Capture the cell that displays the provided text and extract its [x, y] central coordinate. 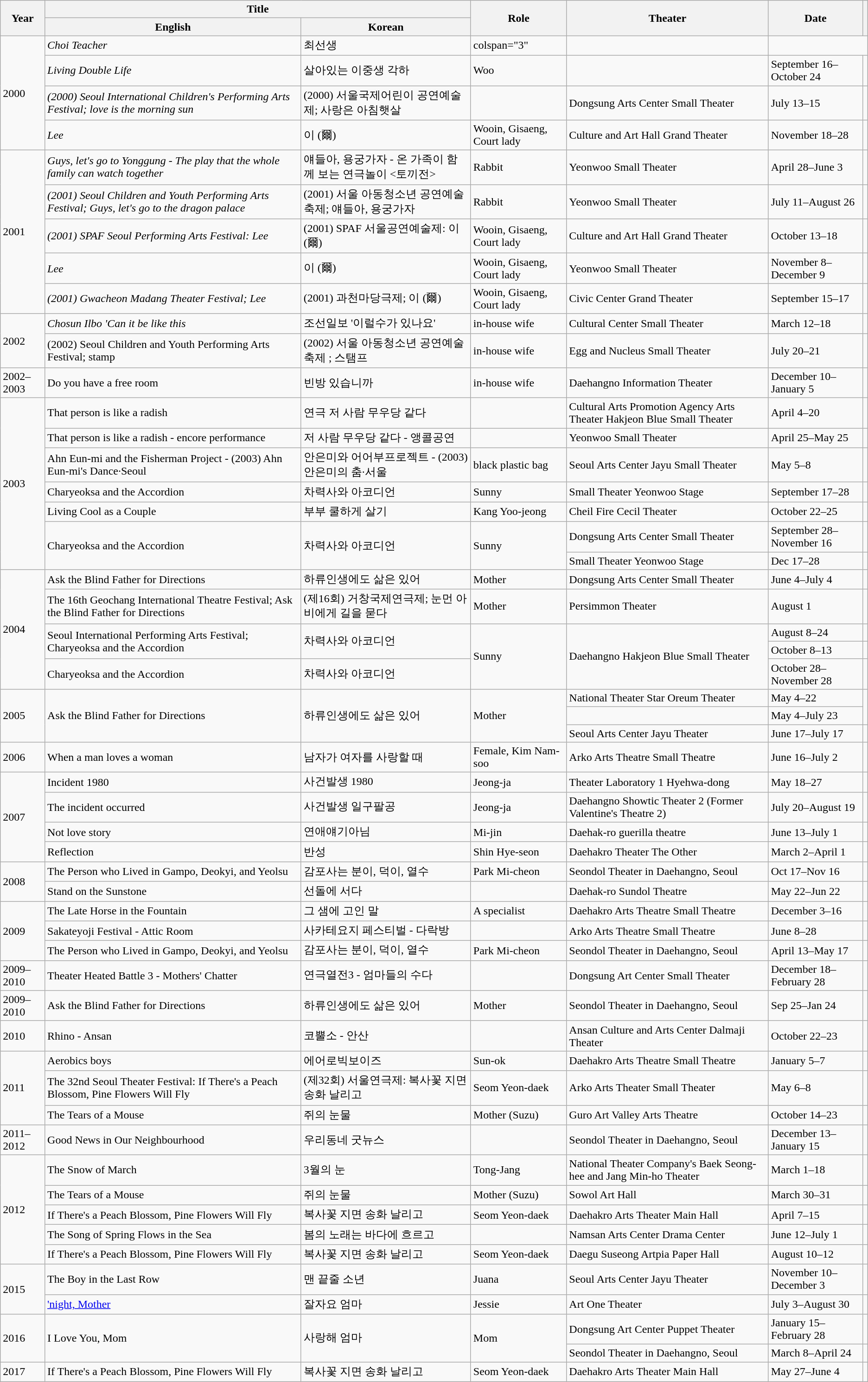
June 17–July 17 [815, 733]
연애얘기아님 [386, 832]
Female, Kim Nam-soo [518, 757]
Guys, let's go to Yonggung - The play that the whole family can watch together [173, 167]
사카테요지 페스티벌 - 다락방 [386, 931]
Aerobics boys [173, 1061]
Cultural Center Small Theater [668, 324]
July 20–August 19 [815, 807]
December 10–January 5 [815, 383]
July 13–15 [815, 103]
연극열전3 - 엄마들의 수다 [386, 975]
우리동네 굿뉴스 [386, 1140]
When a man loves a woman [173, 757]
선돌에 서다 [386, 892]
조선일보 '이럴수가 있나요' [386, 324]
colspan="3" [518, 45]
June 8–28 [815, 931]
March 30–31 [815, 1195]
2003 [23, 484]
Good News in Our Neighbourhood [173, 1140]
September 16–October 24 [815, 71]
부부 쿨하게 살기 [386, 512]
봄의 노래는 바다에 흐르고 [386, 1235]
Sun-ok [518, 1061]
2001 [23, 232]
October 14–23 [815, 1115]
Date [815, 18]
The Late Horse in the Fountain [173, 911]
That person is like a radish [173, 413]
November 10–December 3 [815, 1279]
black plastic bag [518, 465]
November 18–28 [815, 135]
Korean [386, 27]
Choi Teacher [173, 45]
Living Cool as a Couple [173, 512]
Dongsung Art Center Puppet Theater [668, 1330]
Namsan Arts Center Drama Center [668, 1235]
사건발생 1980 [386, 782]
Jessie [518, 1305]
June 12–July 1 [815, 1235]
Dec 17–28 [815, 561]
Chosun Ilbo 'Can it be like this [173, 324]
Seoul Arts Center Jayu Small Theater [668, 465]
October 22–23 [815, 1035]
December 18–February 28 [815, 975]
Theater Laboratory 1 Hyehwa-dong [668, 782]
Daehakro Theater The Other [668, 852]
남자가 여자를 사랑할 때 [386, 757]
(제32회) 서울연극제: 복사꽃 지면 송화 날리고 [386, 1088]
Tong-Jang [518, 1170]
September 15–17 [815, 299]
March 12–18 [815, 324]
잘자요 엄마 [386, 1305]
Sep 25–Jan 24 [815, 1006]
안은미와 어어부프로젝트 - (2003) 안은미의 춤·서울 [386, 465]
(2001) 서울 아동청소년 공연예술축제; 얘들아, 용궁가자 [386, 202]
October 13–18 [815, 236]
2000 [23, 93]
April 25–May 25 [815, 438]
2005 [23, 715]
Ahn Eun-mi and the Fisherman Project - (2003) Ahn Eun-mi's Dance·Seoul [173, 465]
그 샘에 고인 말 [386, 911]
March 1–18 [815, 1170]
National Theater Company's Baek Seong-hee and Jang Min-ho Theater [668, 1170]
(2000) 서울국제어린이 공연예술제; 사랑은 아침햇살 [386, 103]
Art One Theater [668, 1305]
최선생 [386, 45]
May 22–Jun 22 [815, 892]
Dongsung Art Center Small Theater [668, 975]
April 7–15 [815, 1215]
2002 [23, 341]
Year [23, 18]
Rhino - Ansan [173, 1035]
I Love You, Mom [173, 1338]
The Boy in the Last Row [173, 1279]
July 11–August 26 [815, 202]
Daehangno Showtic Theater 2 (Former Valentine's Theatre 2) [668, 807]
맨 끝줄 소년 [386, 1279]
May 27–June 4 [815, 1372]
The 16th Geochang International Theatre Festival; Ask the Blind Father for Directions [173, 606]
August 1 [815, 606]
A specialist [518, 911]
Title [258, 9]
사건발생 일구팔공 [386, 807]
Egg and Nucleus Small Theater [668, 350]
Daegu Suseong Artpia Paper Hall [668, 1254]
Sakateyoji Festival - Attic Room [173, 931]
Juana [518, 1279]
March 2–April 1 [815, 852]
June 16–July 2 [815, 757]
(2001) SPAF Seoul Performing Arts Festival: Lee [173, 236]
Arko Arts Theater Small Theater [668, 1088]
April 4–20 [815, 413]
3월의 눈 [386, 1170]
Oct 17–Nov 16 [815, 871]
2004 [23, 630]
Sowol Art Hall [668, 1195]
사랑해 엄마 [386, 1338]
Daehak-ro Sundol Theatre [668, 892]
The incident occurred [173, 807]
Do you have a free room [173, 383]
The 32nd Seoul Theater Festival: If There's a Peach Blossom, Pine Flowers Will Fly [173, 1088]
(2000) Seoul International Children's Performing Arts Festival; love is the morning sun [173, 103]
'night, Mother [173, 1305]
2017 [23, 1372]
(2001) SPAF 서울공연예술제: 이 (爾) [386, 236]
Theater [668, 18]
2008 [23, 881]
에어로빅보이즈 [386, 1061]
August 10–12 [815, 1254]
Ansan Culture and Arts Center Dalmaji Theater [668, 1035]
August 8–24 [815, 632]
Stand on the Sunstone [173, 892]
Role [518, 18]
May 4–July 23 [815, 715]
The Snow of March [173, 1170]
Persimmon Theater [668, 606]
Civic Center Grand Theater [668, 299]
September 28–November 16 [815, 536]
(2001) Seoul Children and Youth Performing Arts Festival; Guys, let's go to the dragon palace [173, 202]
November 8–December 9 [815, 268]
June 4–July 4 [815, 580]
Daehangno Information Theater [668, 383]
(2001) 과천마당극제; 이 (爾) [386, 299]
(2002) 서울 아동청소년 공연예술축제 ; 스탬프 [386, 350]
Shin Hye-seon [518, 852]
National Theater Star Oreum Theater [668, 698]
(2001) Gwacheon Madang Theater Festival; Lee [173, 299]
April 13–May 17 [815, 951]
반성 [386, 852]
Daehak-ro guerilla theatre [668, 832]
Theater Heated Battle 3 - Mothers' Chatter [173, 975]
살아있는 이중생 각하 [386, 71]
That person is like a radish - encore performance [173, 438]
2011 [23, 1087]
Mom [518, 1338]
Daehangno Hakjeon Blue Small Theater [668, 656]
Reflection [173, 852]
Woo [518, 71]
Guro Art Valley Arts Theatre [668, 1115]
Incident 1980 [173, 782]
English [173, 27]
March 8–April 24 [815, 1353]
Cheil Fire Cecil Theater [668, 512]
Seoul International Performing Arts Festival; Charyeoksa and the Accordion [173, 641]
Cultural Arts Promotion Agency Arts Theater Hakjeon Blue Small Theater [668, 413]
October 28–November 28 [815, 674]
2006 [23, 757]
June 13–July 1 [815, 832]
May 4–22 [815, 698]
코뿔소 - 안산 [386, 1035]
2010 [23, 1035]
October 8–13 [815, 650]
얘들아, 용궁가자 - 온 가족이 함께 보는 연극놀이 <토끼전> [386, 167]
July 3–August 30 [815, 1305]
2016 [23, 1338]
May 5–8 [815, 465]
January 5–7 [815, 1061]
2009 [23, 931]
2012 [23, 1210]
저 사람 무우당 같다 - 앵콜공연 [386, 438]
The Song of Spring Flows in the Sea [173, 1235]
December 3–16 [815, 911]
May 6–8 [815, 1088]
Kang Yoo-jeong [518, 512]
September 17–28 [815, 492]
2011–2012 [23, 1140]
July 20–21 [815, 350]
2007 [23, 817]
빈방 있습니까 [386, 383]
연극 저 사람 무우당 같다 [386, 413]
(제16회) 거창국제연극제; 눈먼 아비에게 길을 묻다 [386, 606]
Mi-jin [518, 832]
October 22–25 [815, 512]
April 28–June 3 [815, 167]
2015 [23, 1289]
Not love story [173, 832]
December 13–January 15 [815, 1140]
2002–2003 [23, 383]
January 15–February 28 [815, 1330]
May 18–27 [815, 782]
Living Double Life [173, 71]
(2002) Seoul Children and Youth Performing Arts Festival; stamp [173, 350]
